Search for the cell housing the specified text and yield its [x, y] center coordinate. 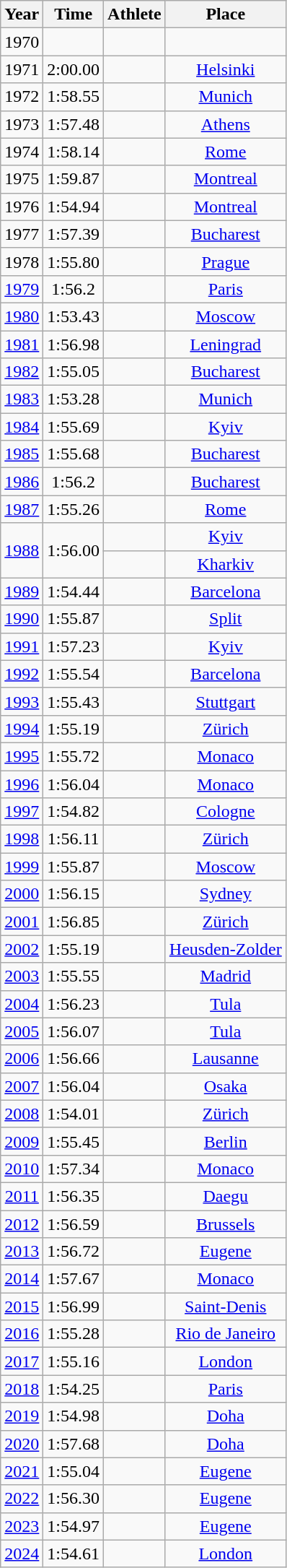
2015 [22, 1307]
Place [225, 14]
1988 [22, 550]
1:54.94 [74, 207]
1985 [22, 454]
2014 [22, 1279]
Sydney [225, 894]
2016 [22, 1334]
1:54.61 [74, 1554]
1:55.43 [74, 701]
Helsinki [225, 69]
1:54.82 [74, 812]
Osaka [225, 1086]
2006 [22, 1059]
1996 [22, 784]
Kharkiv [225, 564]
2001 [22, 922]
1:54.44 [74, 592]
1:55.45 [74, 1141]
2022 [22, 1499]
1980 [22, 316]
1:56.98 [74, 345]
1:54.98 [74, 1416]
1992 [22, 674]
1:56.30 [74, 1499]
2021 [22, 1471]
2009 [22, 1141]
1972 [22, 97]
1:57.68 [74, 1444]
Cologne [225, 812]
Rio de Janeiro [225, 1334]
1974 [22, 152]
1:55.80 [74, 261]
1:55.26 [74, 509]
2023 [22, 1526]
Daegu [225, 1196]
1:54.97 [74, 1526]
1993 [22, 701]
1:56.99 [74, 1307]
2011 [22, 1196]
Lausanne [225, 1059]
1:54.01 [74, 1114]
1997 [22, 812]
1:55.16 [74, 1361]
1:56.00 [74, 550]
1973 [22, 124]
1:53.28 [74, 399]
1:58.14 [74, 152]
2020 [22, 1444]
1:56.23 [74, 1004]
2:00.00 [74, 69]
1998 [22, 839]
1975 [22, 179]
2024 [22, 1554]
1970 [22, 42]
1:57.23 [74, 646]
1994 [22, 729]
1987 [22, 509]
Saint-Denis [225, 1307]
Madrid [225, 976]
1:56.11 [74, 839]
1:56.85 [74, 922]
1:55.72 [74, 756]
1999 [22, 867]
1:55.69 [74, 427]
2000 [22, 894]
1995 [22, 756]
1:56.59 [74, 1224]
Athlete [135, 14]
1:55.04 [74, 1471]
1977 [22, 234]
2002 [22, 949]
1984 [22, 427]
1983 [22, 399]
Brussels [225, 1224]
1:56.15 [74, 894]
1979 [22, 289]
1989 [22, 592]
1:56.35 [74, 1196]
2005 [22, 1031]
1:55.05 [74, 372]
2008 [22, 1114]
Athens [225, 124]
1:58.55 [74, 97]
1:54.25 [74, 1389]
1:56.72 [74, 1252]
2018 [22, 1389]
1:56.07 [74, 1031]
2010 [22, 1169]
Heusden-Zolder [225, 949]
Berlin [225, 1141]
2017 [22, 1361]
1976 [22, 207]
1:57.67 [74, 1279]
2007 [22, 1086]
1:55.68 [74, 454]
2012 [22, 1224]
1982 [22, 372]
1991 [22, 646]
Stuttgart [225, 701]
1978 [22, 261]
1:57.48 [74, 124]
2003 [22, 976]
1:57.34 [74, 1169]
Year [22, 14]
1990 [22, 619]
2013 [22, 1252]
Time [74, 14]
1:55.54 [74, 674]
1:55.55 [74, 976]
1:57.39 [74, 234]
1:55.28 [74, 1334]
1981 [22, 345]
Leningrad [225, 345]
2004 [22, 1004]
1986 [22, 482]
1:59.87 [74, 179]
Prague [225, 261]
1:56.66 [74, 1059]
2019 [22, 1416]
1:53.43 [74, 316]
Split [225, 619]
1971 [22, 69]
